Return the [X, Y] coordinate for the center point of the cell that contains the specified text.  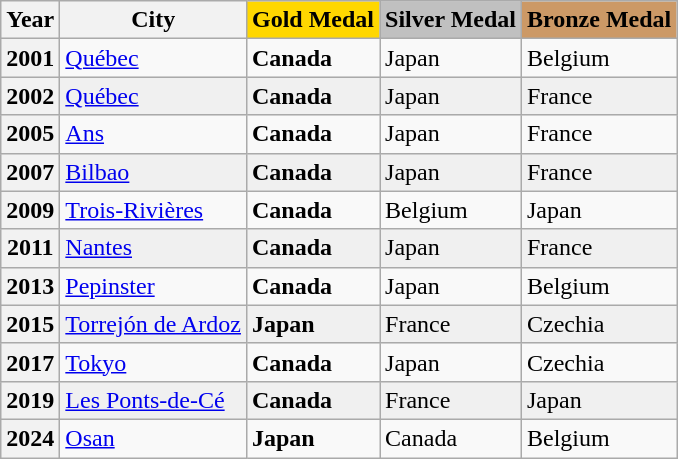
Pepinster [154, 286]
2011 [30, 248]
2024 [30, 438]
Gold Medal [312, 20]
Year [30, 20]
2015 [30, 324]
2005 [30, 134]
2017 [30, 362]
Torrejón de Ardoz [154, 324]
Les Ponts-de-Cé [154, 400]
Bronze Medal [598, 20]
2019 [30, 400]
Osan [154, 438]
Tokyo [154, 362]
2009 [30, 210]
2002 [30, 96]
City [154, 20]
Trois-Rivières [154, 210]
Ans [154, 134]
2001 [30, 58]
Bilbao [154, 172]
Nantes [154, 248]
2007 [30, 172]
Silver Medal [451, 20]
2013 [30, 286]
